Return the (X, Y) coordinate for the center point of the cell that contains the specified text.  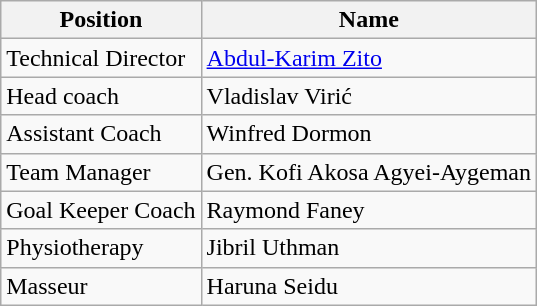
Vladislav Virić (368, 96)
Winfred Dormon (368, 134)
Gen. Kofi Akosa Agyei-Aygeman (368, 172)
Team Manager (101, 172)
Masseur (101, 286)
Technical Director (101, 58)
Physiotherapy (101, 248)
Position (101, 20)
Raymond Faney (368, 210)
Goal Keeper Coach (101, 210)
Head coach (101, 96)
Name (368, 20)
Assistant Coach (101, 134)
Abdul-Karim Zito (368, 58)
Haruna Seidu (368, 286)
Jibril Uthman (368, 248)
